Find where the given text appears and provide that cell's center as (x, y) coordinate. 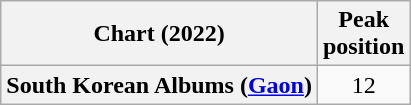
Chart (2022) (160, 34)
South Korean Albums (Gaon) (160, 85)
Peakposition (363, 34)
12 (363, 85)
